Locate the cell with the specified text and output its (X, Y) center coordinate. 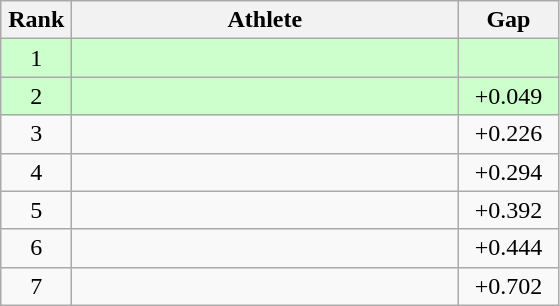
Gap (508, 20)
+0.226 (508, 134)
+0.294 (508, 172)
6 (36, 248)
+0.392 (508, 210)
Rank (36, 20)
2 (36, 96)
1 (36, 58)
4 (36, 172)
5 (36, 210)
3 (36, 134)
+0.702 (508, 286)
+0.049 (508, 96)
Athlete (265, 20)
7 (36, 286)
+0.444 (508, 248)
